Detect which cell encompasses the target text, then output its [X, Y] center coordinate. 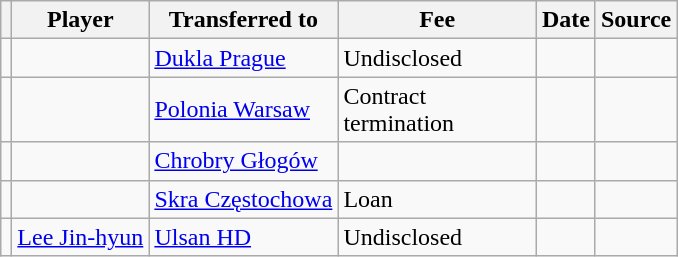
Source [636, 20]
Fee [438, 20]
Skra Częstochowa [244, 199]
Dukla Prague [244, 58]
Date [566, 20]
Ulsan HD [244, 237]
Lee Jin-hyun [80, 237]
Chrobry Głogów [244, 161]
Loan [438, 199]
Transferred to [244, 20]
Contract termination [438, 110]
Player [80, 20]
Polonia Warsaw [244, 110]
